Identify which cell holds the provided text, then report its [x, y] central coordinate. 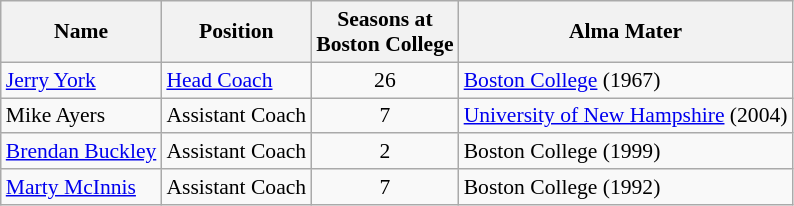
Head Coach [236, 80]
2 [384, 152]
Jerry York [82, 80]
Boston College (1999) [626, 152]
26 [384, 80]
Seasons atBoston College [384, 32]
Marty McInnis [82, 187]
Boston College (1992) [626, 187]
Alma Mater [626, 32]
Name [82, 32]
Position [236, 32]
Mike Ayers [82, 116]
Brendan Buckley [82, 152]
Boston College (1967) [626, 80]
University of New Hampshire (2004) [626, 116]
